From the cell containing the given text, extract its center point as (X, Y) coordinate. 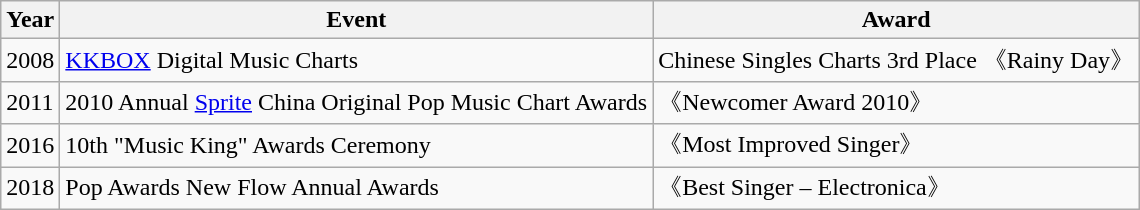
Pop Awards New Flow Annual Awards (356, 188)
2018 (30, 188)
2008 (30, 60)
10th "Music King" Awards Ceremony (356, 146)
《Most Improved Singer》 (896, 146)
Award (896, 20)
《Newcomer Award 2010》 (896, 102)
Chinese Singles Charts 3rd Place 《Rainy Day》 (896, 60)
Year (30, 20)
2016 (30, 146)
2011 (30, 102)
KKBOX Digital Music Charts (356, 60)
Event (356, 20)
《Best Singer – Electronica》 (896, 188)
2010 Annual Sprite China Original Pop Music Chart Awards (356, 102)
